From the cell containing the given text, extract its center point as (x, y) coordinate. 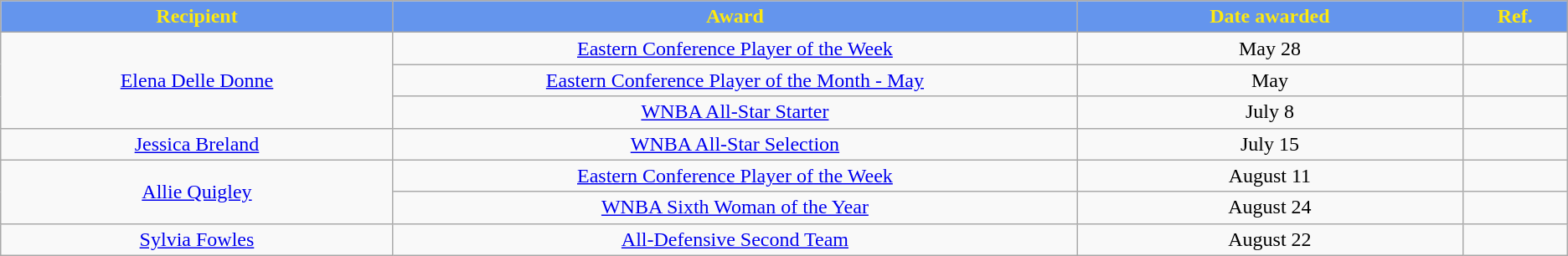
Jessica Breland (197, 144)
July 15 (1270, 144)
Recipient (197, 17)
Elena Delle Donne (197, 80)
August 11 (1270, 176)
Date awarded (1270, 17)
May (1270, 80)
Ref. (1514, 17)
WNBA All-Star Selection (735, 144)
August 22 (1270, 239)
August 24 (1270, 207)
All-Defensive Second Team (735, 239)
July 8 (1270, 112)
Award (735, 17)
WNBA Sixth Woman of the Year (735, 207)
May 28 (1270, 49)
WNBA All-Star Starter (735, 112)
Sylvia Fowles (197, 239)
Allie Quigley (197, 192)
Eastern Conference Player of the Month - May (735, 80)
